From the cell containing the given text, extract its center point as [x, y] coordinate. 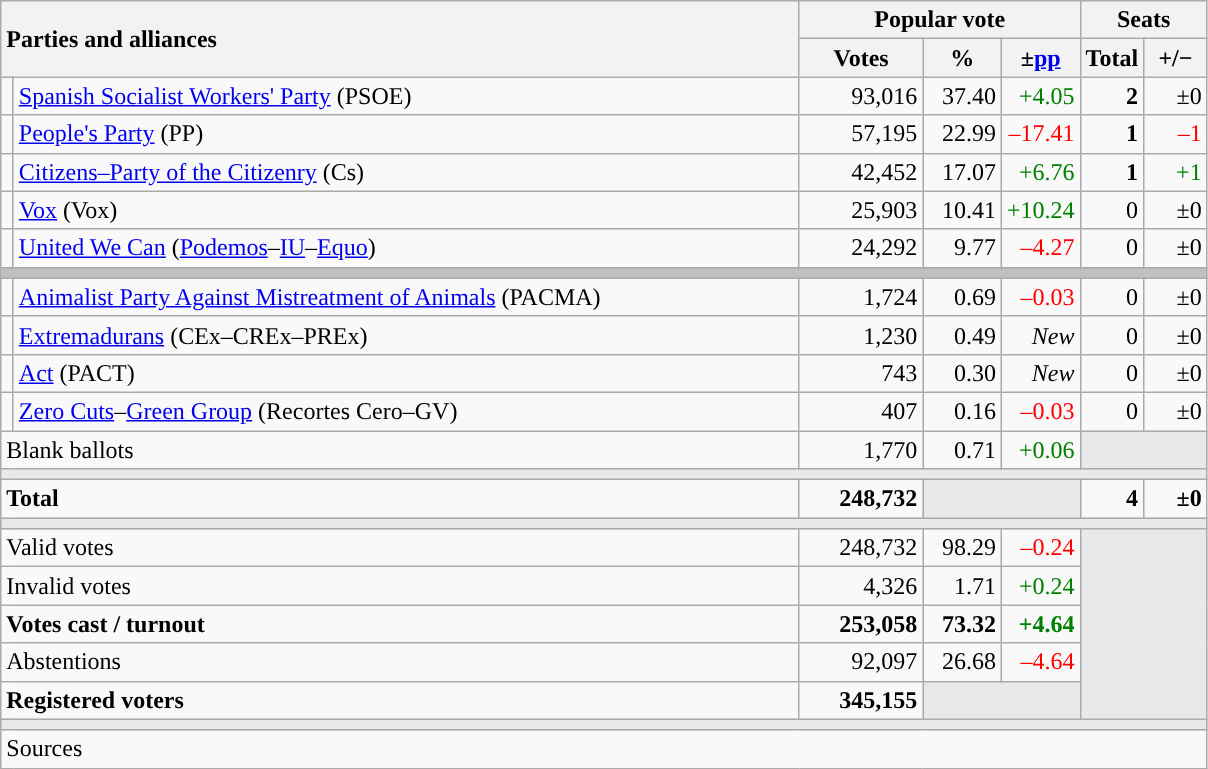
+4.64 [1040, 624]
Act (PACT) [406, 373]
0.16 [962, 411]
25,903 [861, 210]
Animalist Party Against Mistreatment of Animals (PACMA) [406, 297]
Invalid votes [400, 586]
92,097 [861, 662]
4,326 [861, 586]
Seats [1144, 20]
57,195 [861, 134]
+/− [1176, 58]
1.71 [962, 586]
+6.76 [1040, 172]
Registered voters [400, 700]
17.07 [962, 172]
407 [861, 411]
4 [1112, 499]
Popular vote [940, 20]
Parties and alliances [400, 39]
People's Party (PP) [406, 134]
Votes cast / turnout [400, 624]
+0.24 [1040, 586]
+4.05 [1040, 96]
–4.27 [1040, 248]
Abstentions [400, 662]
345,155 [861, 700]
0.49 [962, 335]
26.68 [962, 662]
2 [1112, 96]
–17.41 [1040, 134]
+10.24 [1040, 210]
Spanish Socialist Workers' Party (PSOE) [406, 96]
42,452 [861, 172]
93,016 [861, 96]
10.41 [962, 210]
Zero Cuts–Green Group (Recortes Cero–GV) [406, 411]
Valid votes [400, 548]
98.29 [962, 548]
24,292 [861, 248]
1,724 [861, 297]
1,770 [861, 449]
253,058 [861, 624]
Votes [861, 58]
37.40 [962, 96]
22.99 [962, 134]
9.77 [962, 248]
Blank ballots [400, 449]
1,230 [861, 335]
United We Can (Podemos–IU–Equo) [406, 248]
Extremadurans (CEx–CREx–PREx) [406, 335]
–1 [1176, 134]
Sources [604, 749]
+0.06 [1040, 449]
Vox (Vox) [406, 210]
73.32 [962, 624]
Citizens–Party of the Citizenry (Cs) [406, 172]
–0.24 [1040, 548]
+1 [1176, 172]
0.30 [962, 373]
0.71 [962, 449]
–4.64 [1040, 662]
±pp [1040, 58]
% [962, 58]
743 [861, 373]
0.69 [962, 297]
